Find where the given text appears and provide that cell's center as [x, y] coordinate. 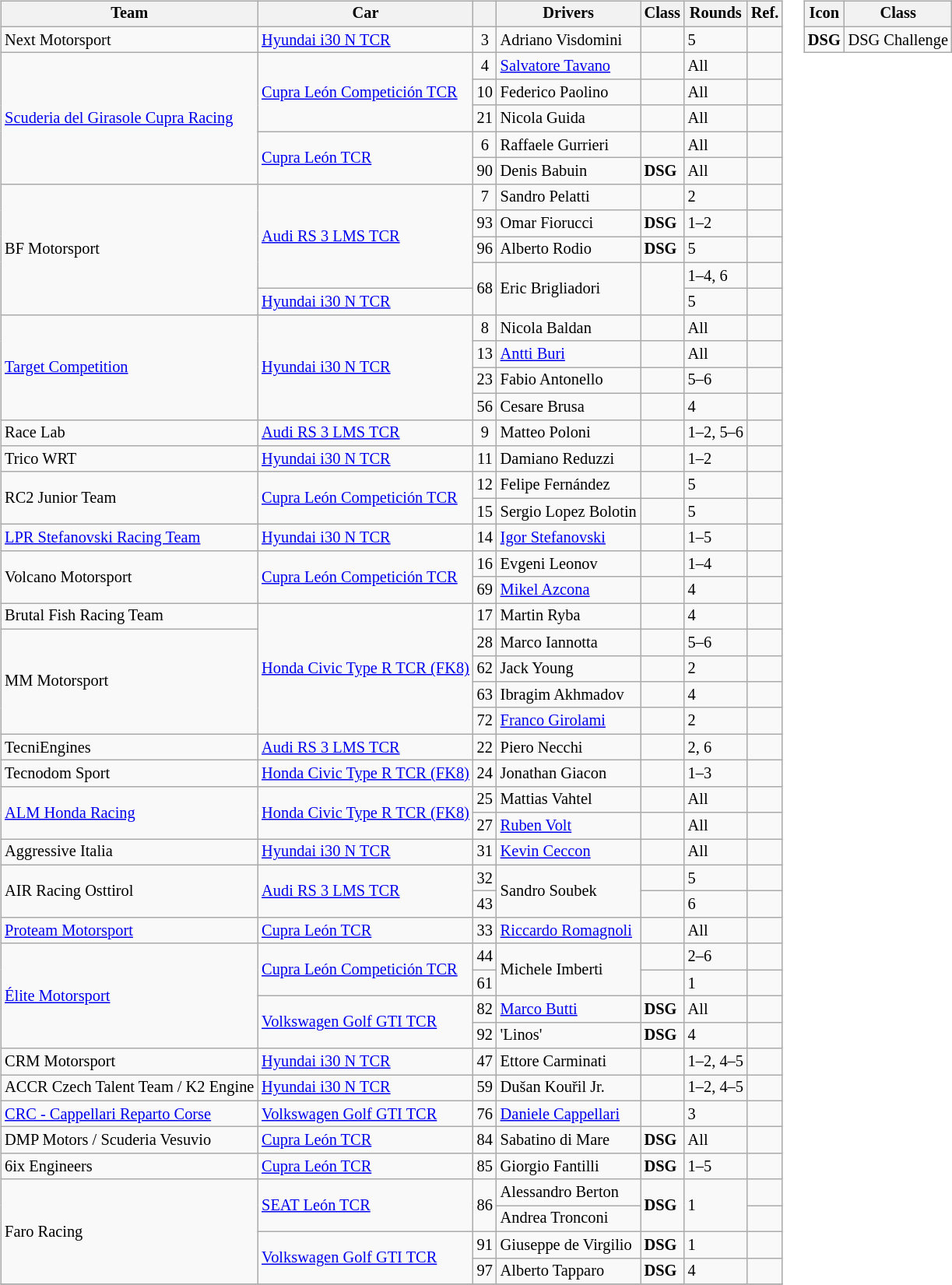
Ettore Carminati [568, 1062]
Ruben Volt [568, 826]
Team [129, 14]
Target Competition [129, 367]
2–6 [716, 957]
1–4, 6 [716, 276]
16 [485, 564]
84 [485, 1140]
44 [485, 957]
Omar Fiorucci [568, 223]
15 [485, 511]
CRC - Cappellari Reparto Corse [129, 1114]
RC2 Junior Team [129, 498]
25 [485, 799]
32 [485, 878]
1–2, 5–6 [716, 433]
62 [485, 669]
Martin Ryba [568, 616]
Alberto Tapparo [568, 1271]
31 [485, 852]
Marco Butti [568, 1009]
Antti Buri [568, 354]
6ix Engineers [129, 1167]
Aggressive Italia [129, 852]
Ibragim Akhmadov [568, 695]
Fabio Antonello [568, 381]
96 [485, 250]
Mikel Azcona [568, 590]
69 [485, 590]
SEAT León TCR [366, 1205]
68 [485, 288]
92 [485, 1035]
Kevin Ceccon [568, 852]
Car [366, 14]
91 [485, 1245]
12 [485, 485]
Sandro Pelatti [568, 197]
27 [485, 826]
11 [485, 459]
Evgeni Leonov [568, 564]
Race Lab [129, 433]
Nicola Baldan [568, 328]
9 [485, 433]
Next Motorsport [129, 40]
Piero Necchi [568, 747]
CRM Motorsport [129, 1062]
ALM Honda Racing [129, 813]
Marco Iannotta [568, 642]
Adriano Visdomini [568, 40]
Faro Racing [129, 1231]
Michele Imberti [568, 970]
LPR Stefanovski Racing Team [129, 538]
56 [485, 406]
DSG Challenge [898, 40]
Daniele Cappellari [568, 1114]
Rounds [716, 14]
61 [485, 983]
2, 6 [716, 747]
Andrea Tronconi [568, 1219]
1–3 [716, 774]
Nicola Guida [568, 118]
14 [485, 538]
BF Motorsport [129, 249]
Salvatore Tavano [568, 66]
97 [485, 1271]
Sandro Soubek [568, 890]
DMP Motors / Scuderia Vesuvio [129, 1140]
21 [485, 118]
Drivers [568, 14]
Denis Babuin [568, 171]
59 [485, 1088]
Ref. [764, 14]
7 [485, 197]
Icon [824, 14]
Riccardo Romagnoli [568, 931]
47 [485, 1062]
82 [485, 1009]
TecniEngines [129, 747]
Proteam Motorsport [129, 931]
Eric Brigliadori [568, 288]
17 [485, 616]
Damiano Reduzzi [568, 459]
Felipe Fernández [568, 485]
Franco Girolami [568, 721]
86 [485, 1205]
Matteo Poloni [568, 433]
Raffaele Gurrieri [568, 145]
28 [485, 642]
22 [485, 747]
Igor Stefanovski [568, 538]
33 [485, 931]
Jonathan Giacon [568, 774]
Scuderia del Girasole Cupra Racing [129, 118]
Alberto Rodio [568, 250]
72 [485, 721]
Mattias Vahtel [568, 799]
10 [485, 93]
Giorgio Fantilli [568, 1167]
43 [485, 904]
Sabatino di Mare [568, 1140]
90 [485, 171]
13 [485, 354]
85 [485, 1167]
ACCR Czech Talent Team / K2 Engine [129, 1088]
93 [485, 223]
Volcano Motorsport [129, 576]
76 [485, 1114]
MM Motorsport [129, 682]
63 [485, 695]
Federico Paolino [568, 93]
Élite Motorsport [129, 996]
Trico WRT [129, 459]
Jack Young [568, 669]
Tecnodom Sport [129, 774]
Dušan Kouřil Jr. [568, 1088]
Giuseppe de Virgilio [568, 1245]
8 [485, 328]
Brutal Fish Racing Team [129, 616]
23 [485, 381]
Cesare Brusa [568, 406]
AIR Racing Osttirol [129, 890]
Alessandro Berton [568, 1192]
24 [485, 774]
'Linos' [568, 1035]
1–4 [716, 564]
Sergio Lopez Bolotin [568, 511]
